Pinpoint the cell where the given text exists, returning its (X, Y) midpoint coordinate. 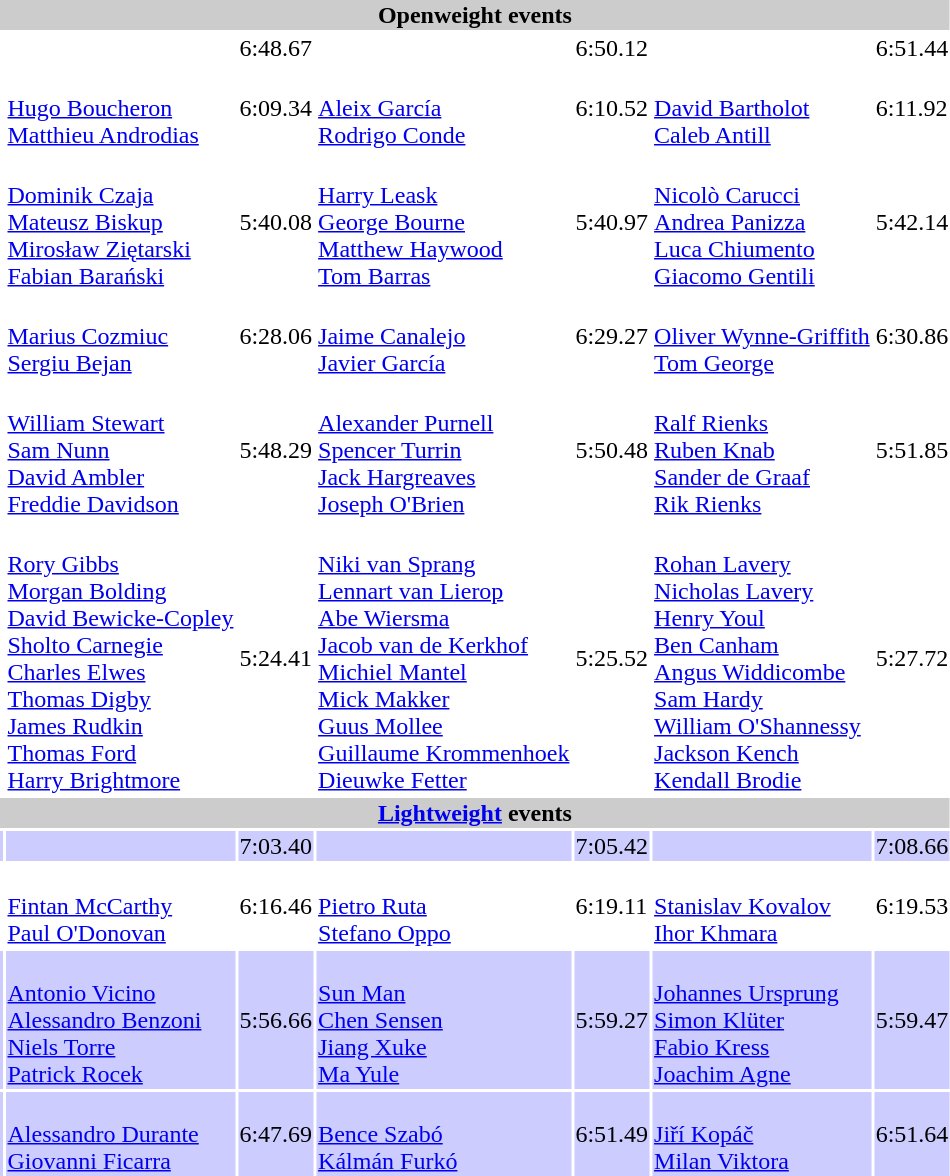
Stanislav KovalovIhor Khmara (762, 906)
7:05.42 (612, 846)
5:59.47 (912, 1020)
7:03.40 (276, 846)
5:59.27 (612, 1020)
6:47.69 (276, 1134)
Oliver Wynne-GriffithTom George (762, 336)
5:51.85 (912, 450)
Antonio VicinoAlessandro BenzoniNiels TorrePatrick Rocek (120, 1020)
Alessandro DuranteGiovanni Ficarra (120, 1134)
5:42.14 (912, 222)
5:56.66 (276, 1020)
David BartholotCaleb Antill (762, 108)
Hugo BoucheronMatthieu Androdias (120, 108)
5:27.72 (912, 658)
Nicolò CarucciAndrea PanizzaLuca ChiumentoGiacomo Gentili (762, 222)
Rohan LaveryNicholas LaveryHenry YoulBen CanhamAngus WiddicombeSam HardyWilliam O'ShannessyJackson KenchKendall Brodie (762, 658)
Fintan McCarthyPaul O'Donovan (120, 906)
6:51.44 (912, 48)
Openweight events (475, 15)
Niki van SprangLennart van LieropAbe WiersmaJacob van de KerkhofMichiel MantelMick MakkerGuus MolleeGuillaume KrommenhoekDieuwke Fetter (444, 658)
6:48.67 (276, 48)
6:51.49 (612, 1134)
Alexander PurnellSpencer TurrinJack HargreavesJoseph O'Brien (444, 450)
6:19.53 (912, 906)
6:50.12 (612, 48)
6:51.64 (912, 1134)
Jiří KopáčMilan Viktora (762, 1134)
6:11.92 (912, 108)
Jaime CanalejoJavier García (444, 336)
5:40.97 (612, 222)
6:10.52 (612, 108)
Ralf RienksRuben KnabSander de GraafRik Rienks (762, 450)
5:50.48 (612, 450)
5:24.41 (276, 658)
6:09.34 (276, 108)
Harry LeaskGeorge BourneMatthew HaywoodTom Barras (444, 222)
Johannes UrsprungSimon KlüterFabio KressJoachim Agne (762, 1020)
6:16.46 (276, 906)
Lightweight events (475, 813)
6:30.86 (912, 336)
Sun ManChen SensenJiang XukeMa Yule (444, 1020)
7:08.66 (912, 846)
6:19.11 (612, 906)
Dominik CzajaMateusz BiskupMirosław ZiętarskiFabian Barański (120, 222)
William StewartSam NunnDavid AmblerFreddie Davidson (120, 450)
Marius CozmiucSergiu Bejan (120, 336)
6:29.27 (612, 336)
5:48.29 (276, 450)
5:25.52 (612, 658)
6:28.06 (276, 336)
5:40.08 (276, 222)
Bence SzabóKálmán Furkó (444, 1134)
Pietro RutaStefano Oppo (444, 906)
Rory GibbsMorgan BoldingDavid Bewicke-CopleySholto CarnegieCharles ElwesThomas DigbyJames RudkinThomas FordHarry Brightmore (120, 658)
Aleix GarcíaRodrigo Conde (444, 108)
